Capture the cell that displays the provided text and extract its (x, y) central coordinate. 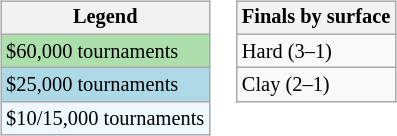
Legend (105, 18)
Finals by surface (316, 18)
Hard (3–1) (316, 51)
$25,000 tournaments (105, 85)
$10/15,000 tournaments (105, 119)
$60,000 tournaments (105, 51)
Clay (2–1) (316, 85)
